Locate the cell with the specified text and output its [x, y] center coordinate. 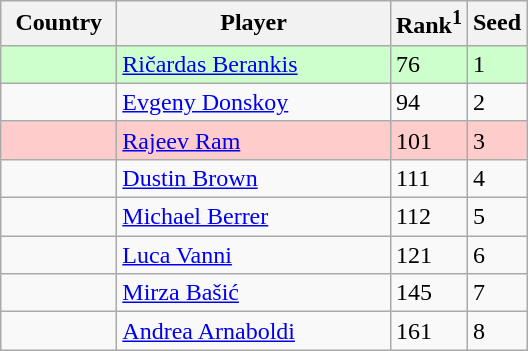
Dustin Brown [254, 178]
Player [254, 24]
2 [496, 102]
161 [428, 331]
111 [428, 178]
6 [496, 255]
8 [496, 331]
Luca Vanni [254, 255]
76 [428, 64]
Mirza Bašić [254, 293]
101 [428, 140]
5 [496, 217]
Evgeny Donskoy [254, 102]
Rajeev Ram [254, 140]
3 [496, 140]
Michael Berrer [254, 217]
7 [496, 293]
4 [496, 178]
121 [428, 255]
Seed [496, 24]
94 [428, 102]
Rank1 [428, 24]
1 [496, 64]
112 [428, 217]
Andrea Arnaboldi [254, 331]
Country [59, 24]
145 [428, 293]
Ričardas Berankis [254, 64]
